Return (X, Y) of the center of cell containing provided text 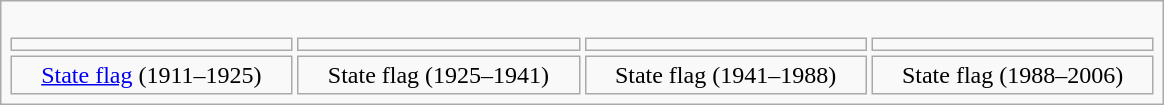
State flag (1988–2006) (1012, 75)
State flag (1941–1988) (726, 75)
State flag (1911–1925) (152, 75)
State flag (1911–1925) State flag (1925–1941) State flag (1941–1988) State flag (1988–2006) (582, 53)
State flag (1925–1941) (438, 75)
